Determine the [X, Y] coordinate at the center of the cell enclosing the given text.  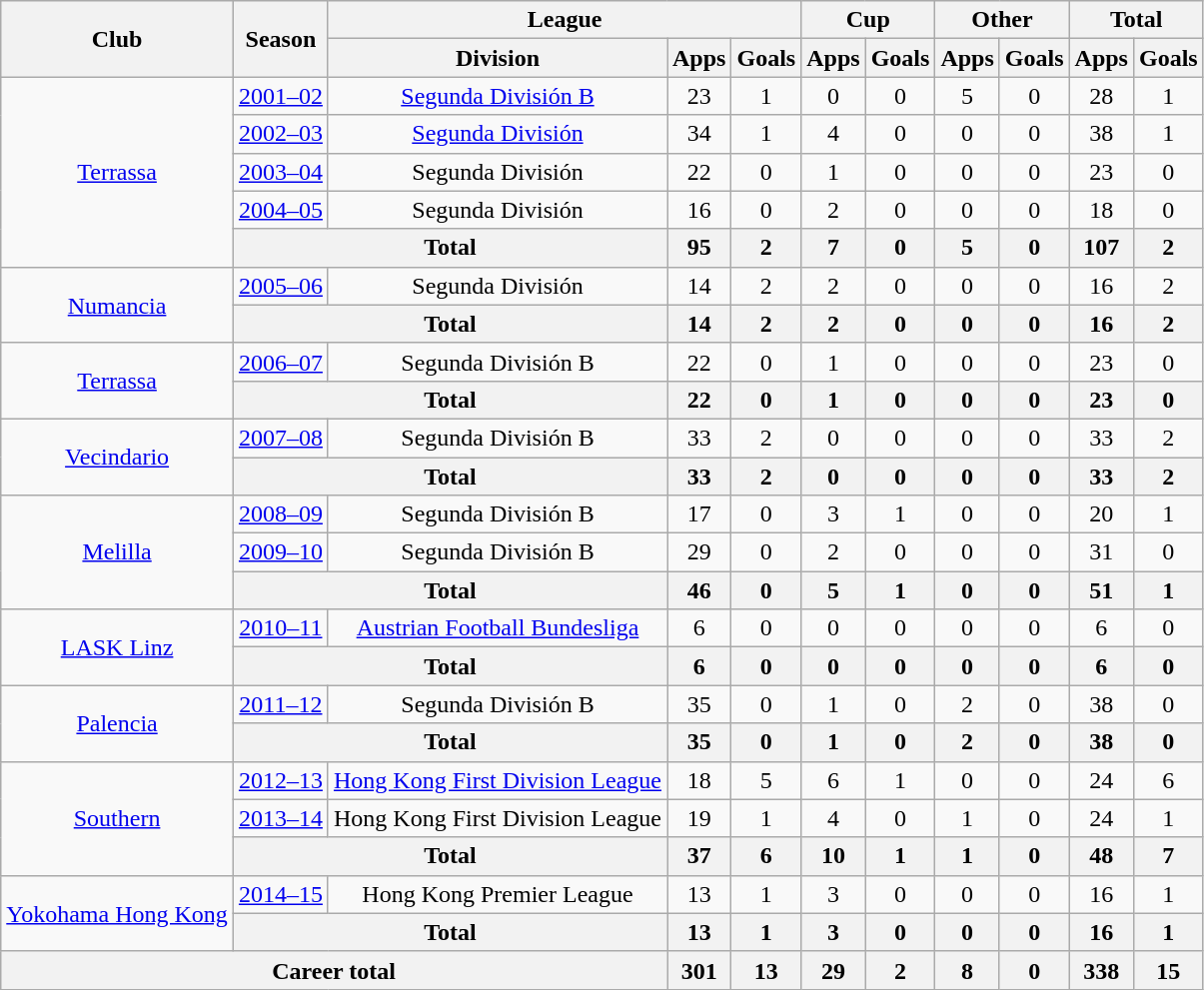
Melilla [118, 552]
2010–11 [280, 628]
2005–06 [280, 286]
2008–09 [280, 514]
2003–04 [280, 172]
2002–03 [280, 134]
15 [1168, 970]
2009–10 [280, 552]
Club [118, 39]
2006–07 [280, 362]
338 [1101, 970]
46 [699, 590]
Palencia [118, 723]
2012–13 [280, 780]
95 [699, 248]
Vecindario [118, 457]
28 [1101, 96]
2004–05 [280, 210]
League [564, 20]
301 [699, 970]
Southern [118, 818]
Numancia [118, 305]
2007–08 [280, 438]
Other [1002, 20]
20 [1101, 514]
Career total [334, 970]
2001–02 [280, 96]
2014–15 [280, 894]
2011–12 [280, 704]
8 [967, 970]
19 [699, 818]
Hong Kong Premier League [498, 894]
10 [833, 856]
17 [699, 514]
34 [699, 134]
Austrian Football Bundesliga [498, 628]
Yokohama Hong Kong [118, 913]
37 [699, 856]
LASK Linz [118, 647]
51 [1101, 590]
107 [1101, 248]
Cup [868, 20]
2013–14 [280, 818]
31 [1101, 552]
48 [1101, 856]
Division [498, 58]
Season [280, 39]
